Return [X, Y] of the center of cell containing provided text 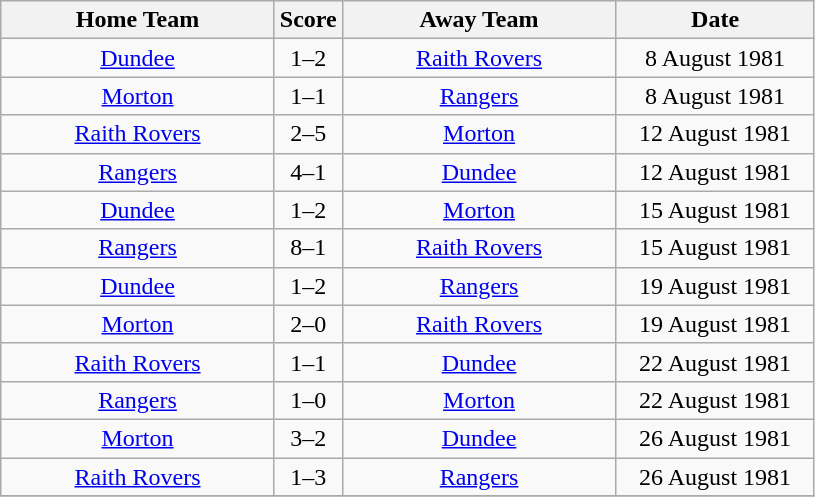
4–1 [308, 172]
2–5 [308, 134]
1–0 [308, 400]
1–3 [308, 477]
3–2 [308, 438]
Home Team [138, 20]
Score [308, 20]
8–1 [308, 248]
Away Team [479, 20]
2–0 [308, 324]
Date [716, 20]
